Pinpoint the cell where the given text exists, returning its [x, y] midpoint coordinate. 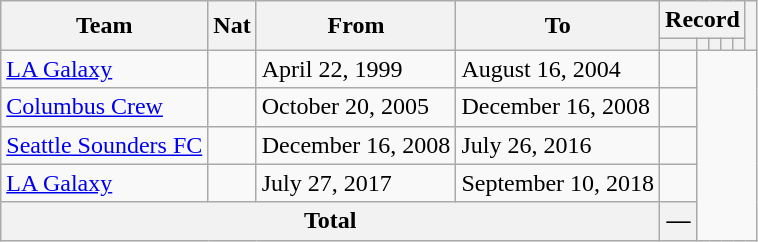
Seattle Sounders FC [104, 145]
July 27, 2017 [356, 183]
— [679, 221]
September 10, 2018 [558, 183]
Nat [232, 26]
Total [330, 221]
To [558, 26]
October 20, 2005 [356, 107]
Columbus Crew [104, 107]
July 26, 2016 [558, 145]
August 16, 2004 [558, 69]
Team [104, 26]
From [356, 26]
April 22, 1999 [356, 69]
Record [703, 20]
